Return (x, y) of the center of cell containing provided text 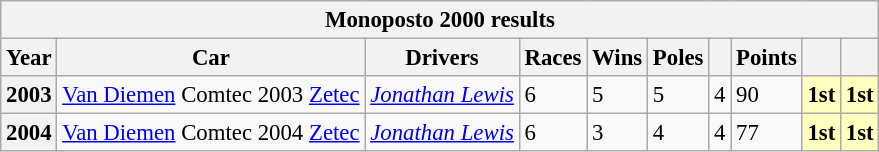
Year (29, 58)
Van Diemen Comtec 2003 Zetec (211, 95)
90 (766, 95)
77 (766, 133)
2004 (29, 133)
Races (553, 58)
Van Diemen Comtec 2004 Zetec (211, 133)
Drivers (442, 58)
3 (618, 133)
Monoposto 2000 results (440, 20)
Car (211, 58)
Points (766, 58)
Poles (678, 58)
2003 (29, 95)
Wins (618, 58)
